Return the [x, y] coordinate for the center point of the cell that contains the specified text.  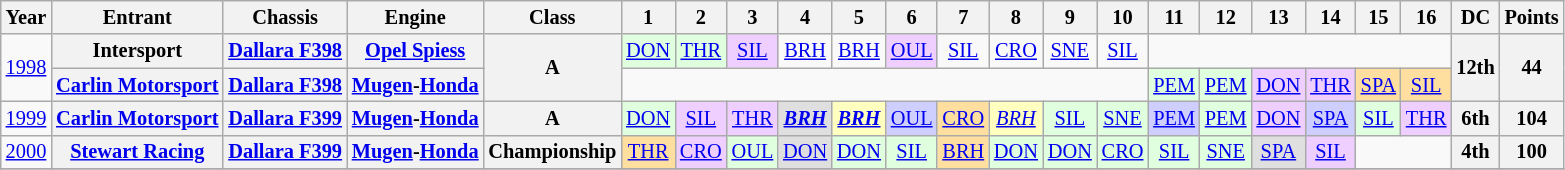
Year [26, 17]
12 [1226, 17]
4 [805, 17]
100 [1532, 152]
Engine [416, 17]
Opel Spiess [416, 51]
2 [701, 17]
13 [1278, 17]
Class [552, 17]
2000 [26, 152]
5 [859, 17]
14 [1330, 17]
Points [1532, 17]
16 [1426, 17]
15 [1378, 17]
104 [1532, 118]
Championship [552, 152]
Entrant [137, 17]
10 [1123, 17]
3 [753, 17]
1998 [26, 68]
DC [1475, 17]
Intersport [137, 51]
4th [1475, 152]
7 [963, 17]
6 [912, 17]
Chassis [284, 17]
11 [1174, 17]
Stewart Racing [137, 152]
1 [648, 17]
9 [1070, 17]
6th [1475, 118]
8 [1016, 17]
12th [1475, 68]
1999 [26, 118]
44 [1532, 68]
